Output the (X, Y) coordinate of the center of the cell containing the given text.  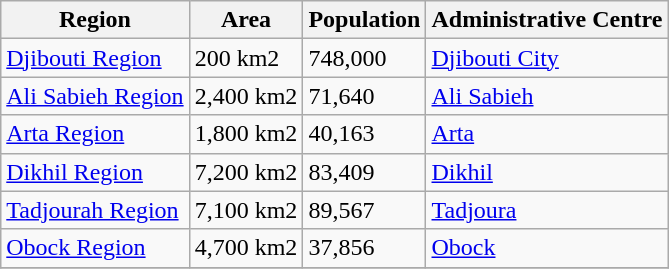
Obock (547, 248)
748,000 (364, 58)
Ali Sabieh (547, 96)
Dikhil Region (95, 172)
37,856 (364, 248)
71,640 (364, 96)
Administrative Centre (547, 20)
Arta (547, 134)
Tadjoura (547, 210)
Arta Region (95, 134)
Djibouti City (547, 58)
Ali Sabieh Region (95, 96)
4,700 km2 (246, 248)
40,163 (364, 134)
Obock Region (95, 248)
Dikhil (547, 172)
Region (95, 20)
89,567 (364, 210)
Tadjourah Region (95, 210)
Population (364, 20)
7,100 km2 (246, 210)
200 km2 (246, 58)
Area (246, 20)
Djibouti Region (95, 58)
83,409 (364, 172)
1,800 km2 (246, 134)
7,200 km2 (246, 172)
2,400 km2 (246, 96)
